Return [x, y] of the center of cell containing provided text 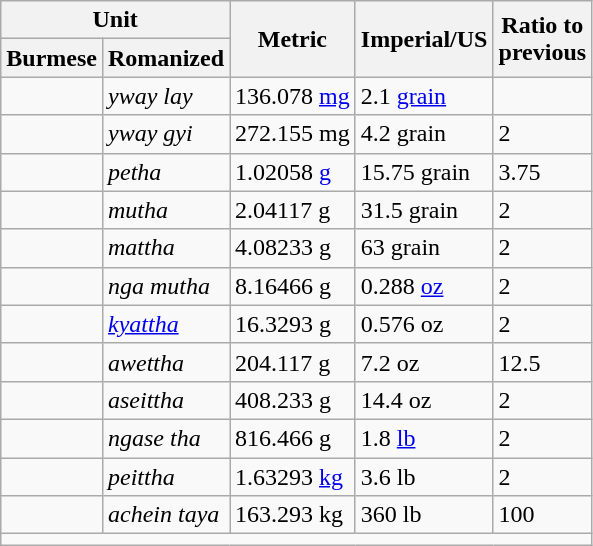
31.5 grain [424, 210]
2.04117 g [293, 210]
1.8 lb [424, 438]
16.3293 g [293, 324]
Burmese [52, 58]
awettha [166, 362]
4.08233 g [293, 248]
achein taya [166, 515]
63 grain [424, 248]
12.5 [542, 362]
0.288 oz [424, 286]
kyattha [166, 324]
Romanized [166, 58]
Imperial/US [424, 39]
3.6 lb [424, 477]
14.4 oz [424, 400]
aseittha [166, 400]
petha [166, 172]
peittha [166, 477]
0.576 oz [424, 324]
7.2 oz [424, 362]
Unit [116, 20]
360 lb [424, 515]
3.75 [542, 172]
163.293 kg [293, 515]
1.02058 g [293, 172]
100 [542, 515]
ngase tha [166, 438]
816.466 g [293, 438]
1.63293 kg [293, 477]
204.117 g [293, 362]
15.75 grain [424, 172]
Ratio toprevious [542, 39]
yway gyi [166, 134]
408.233 g [293, 400]
mattha [166, 248]
8.16466 g [293, 286]
yway lay [166, 96]
mutha [166, 210]
nga mutha [166, 286]
2.1 grain [424, 96]
272.155 mg [293, 134]
Metric [293, 39]
4.2 grain [424, 134]
136.078 mg [293, 96]
